Search for the cell housing the specified text and yield its (X, Y) center coordinate. 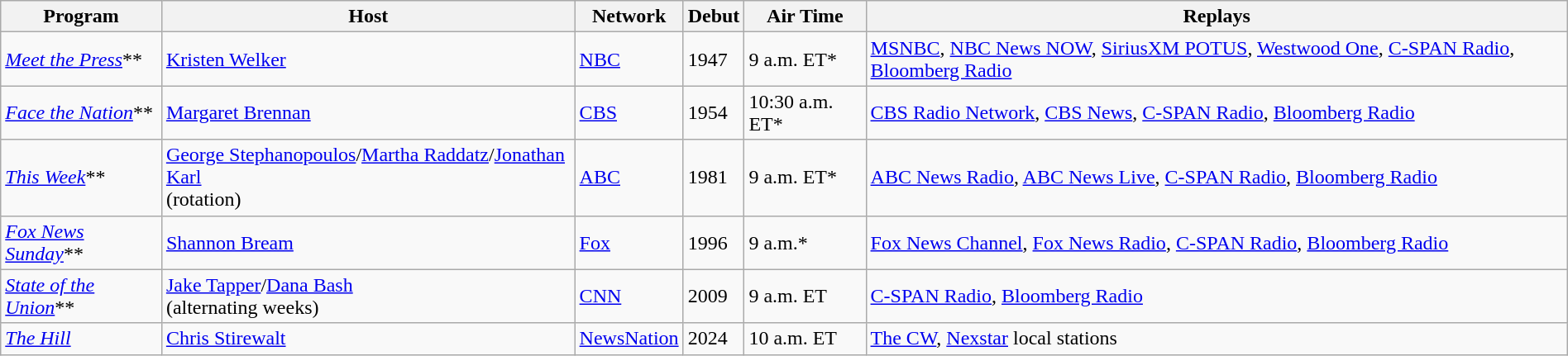
State of the Union** (81, 296)
Jake Tapper/Dana Bash(alternating weeks) (368, 296)
CBS (629, 112)
Program (81, 17)
Shannon Bream (368, 243)
Fox (629, 243)
10:30 a.m. ET* (806, 112)
The CW, Nexstar local stations (1217, 339)
C-SPAN Radio, Bloomberg Radio (1217, 296)
Face the Nation** (81, 112)
Margaret Brennan (368, 112)
1981 (714, 178)
2009 (714, 296)
Meet the Press** (81, 59)
NBC (629, 59)
1947 (714, 59)
Fox News Channel, Fox News Radio, C-SPAN Radio, Bloomberg Radio (1217, 243)
Network (629, 17)
CNN (629, 296)
10 a.m. ET (806, 339)
MSNBC, NBC News NOW, SiriusXM POTUS, Westwood One, C-SPAN Radio, Bloomberg Radio (1217, 59)
CBS Radio Network, CBS News, C-SPAN Radio, Bloomberg Radio (1217, 112)
ABC (629, 178)
NewsNation (629, 339)
Kristen Welker (368, 59)
1996 (714, 243)
1954 (714, 112)
This Week** (81, 178)
Debut (714, 17)
ABC News Radio, ABC News Live, C-SPAN Radio, Bloomberg Radio (1217, 178)
9 a.m. ET (806, 296)
9 a.m.* (806, 243)
The Hill (81, 339)
George Stephanopoulos/Martha Raddatz/Jonathan Karl(rotation) (368, 178)
2024 (714, 339)
Host (368, 17)
Fox News Sunday** (81, 243)
Replays (1217, 17)
Chris Stirewalt (368, 339)
Air Time (806, 17)
